Return [x, y] of the center of cell containing provided text 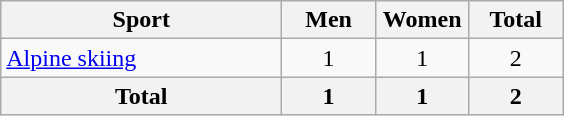
Alpine skiing [142, 58]
Sport [142, 20]
Men [329, 20]
Women [422, 20]
